From the cell containing the given text, extract its center point as (X, Y) coordinate. 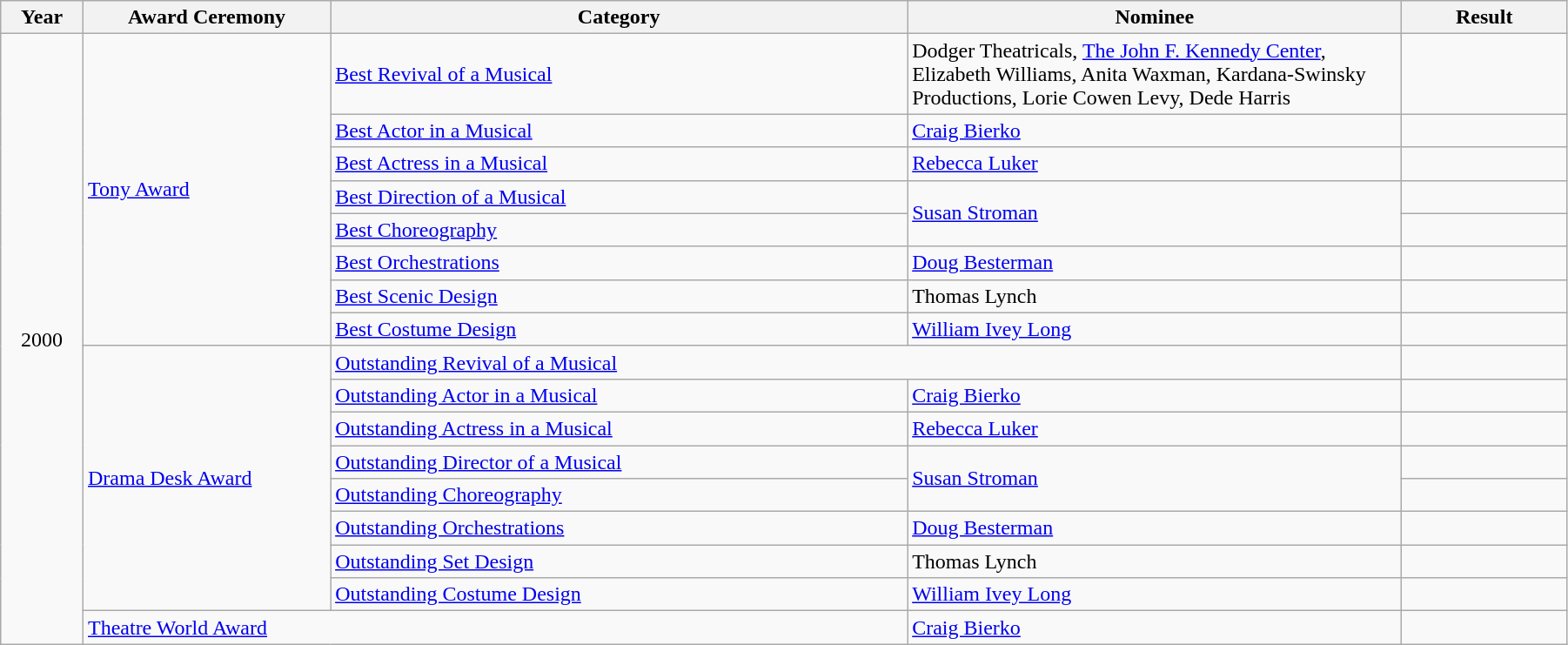
Outstanding Choreography (620, 495)
Best Actress in a Musical (620, 164)
Outstanding Costume Design (620, 595)
Best Scenic Design (620, 296)
2000 (42, 339)
Result (1484, 17)
Award Ceremony (206, 17)
Best Costume Design (620, 329)
Tony Award (206, 190)
Best Revival of a Musical (620, 74)
Dodger Theatricals, The John F. Kennedy Center, Elizabeth Williams, Anita Waxman, Kardana-Swinsky Productions, Lorie Cowen Levy, Dede Harris (1155, 74)
Category (620, 17)
Nominee (1155, 17)
Best Orchestrations (620, 263)
Best Direction of a Musical (620, 197)
Best Actor in a Musical (620, 131)
Theatre World Award (494, 628)
Drama Desk Award (206, 478)
Outstanding Set Design (620, 561)
Outstanding Revival of a Musical (867, 362)
Outstanding Actor in a Musical (620, 395)
Year (42, 17)
Outstanding Director of a Musical (620, 462)
Outstanding Actress in a Musical (620, 428)
Best Choreography (620, 230)
Outstanding Orchestrations (620, 528)
